Return the (X, Y) coordinate for the center point of the cell that contains the specified text.  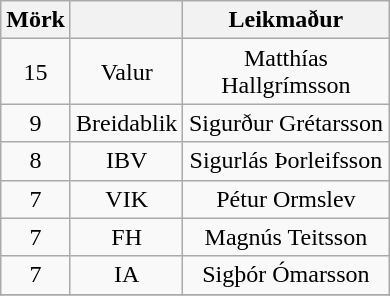
Mörk (36, 20)
Pétur Ormslev (286, 199)
15 (36, 72)
FH (126, 237)
Sigurður Grétarsson (286, 123)
Sigurlás Þorleifsson (286, 161)
Valur (126, 72)
IA (126, 275)
Magnús Teitsson (286, 237)
Breidablik (126, 123)
Leikmaður (286, 20)
9 (36, 123)
8 (36, 161)
VIK (126, 199)
IBV (126, 161)
Sigþór Ómarsson (286, 275)
Matthías Hallgrímsson (286, 72)
